Extract the [x, y] coordinate from the center of the cell holding the provided text.  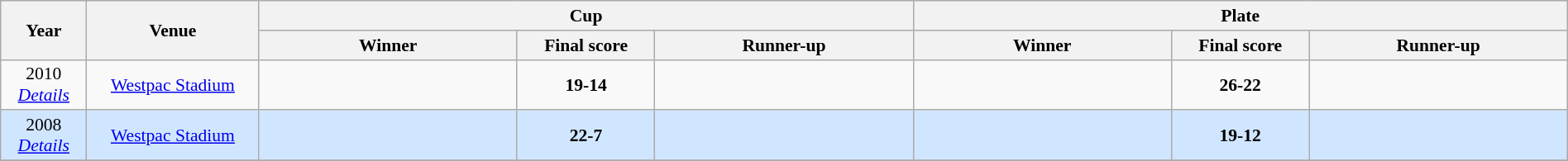
19-14 [586, 84]
26-22 [1241, 84]
Year [44, 30]
Venue [173, 30]
2008 Details [44, 135]
Cup [586, 16]
19-12 [1241, 135]
Plate [1241, 16]
2010 Details [44, 84]
22-7 [586, 135]
